Capture the cell that displays the provided text and extract its (x, y) central coordinate. 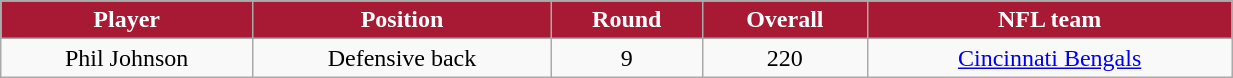
9 (626, 58)
Cincinnati Bengals (1050, 58)
NFL team (1050, 20)
Defensive back (402, 58)
Overall (784, 20)
Phil Johnson (127, 58)
Player (127, 20)
Round (626, 20)
220 (784, 58)
Position (402, 20)
